Search for the cell housing the specified text and yield its (x, y) center coordinate. 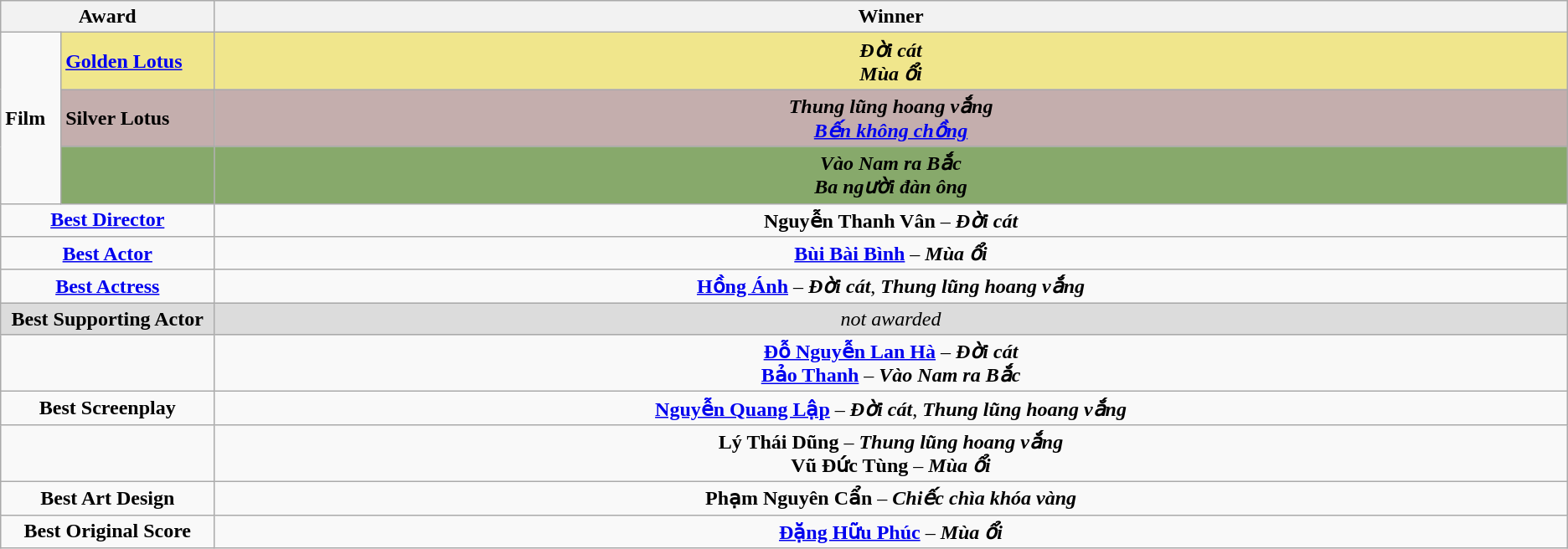
Silver Lotus (137, 118)
not awarded (891, 319)
Đỗ Nguyễn Lan Hà – Đời cátBảo Thanh – Vào Nam ra Bắc (891, 363)
Đặng Hữu Phúc – Mùa ổi (891, 531)
Nguyễn Thanh Vân – Đời cát (891, 220)
Hồng Ánh – Đời cát, Thung lũng hoang vắng (891, 286)
Film (31, 118)
Winner (891, 17)
Đời cátMùa ổi (891, 61)
Best Original Score (107, 531)
Award (107, 17)
Best Art Design (107, 498)
Thung lũng hoang vắngBến không chồng (891, 118)
Best Actor (107, 254)
Phạm Nguyên Cẩn – Chiếc chìa khóa vàng (891, 498)
Best Screenplay (107, 408)
Lý Thái Dũng – Thung lũng hoang vắngVũ Đức Tùng – Mùa ổi (891, 453)
Best Director (107, 220)
Vào Nam ra BắcBa người đàn ông (891, 175)
Bùi Bài Bình – Mùa ổi (891, 254)
Best Actress (107, 286)
Golden Lotus (137, 61)
Best Supporting Actor (107, 319)
Nguyễn Quang Lập – Đời cát, Thung lũng hoang vắng (891, 408)
